Provide the (x, y) coordinate of the cell's center where the given text is located.  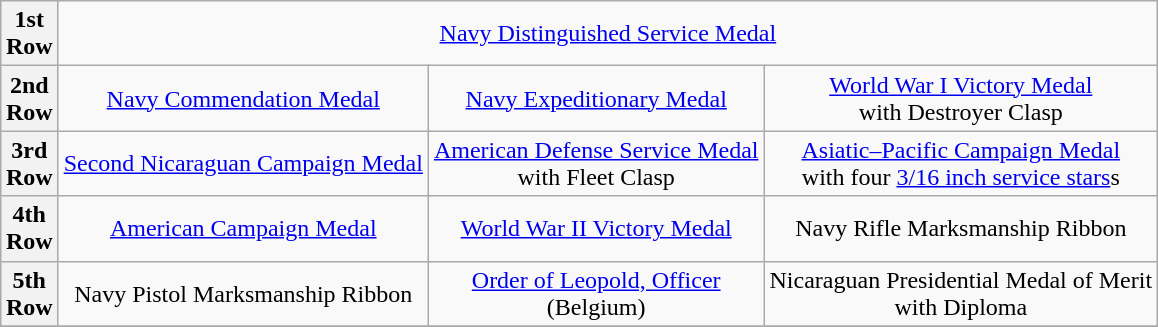
Order of Leopold, Officer (Belgium) (596, 294)
Asiatic–Pacific Campaign Medal with four 3/16 inch service starss (961, 164)
Navy Rifle Marksmanship Ribbon (961, 228)
American Defense Service Medal with Fleet Clasp (596, 164)
3rd Row (29, 164)
Navy Pistol Marksmanship Ribbon (243, 294)
2nd Row (29, 98)
5th Row (29, 294)
4th Row (29, 228)
Second Nicaraguan Campaign Medal (243, 164)
World War II Victory Medal (596, 228)
Nicaraguan Presidential Medal of Merit with Diploma (961, 294)
Navy Expeditionary Medal (596, 98)
Navy Commendation Medal (243, 98)
Navy Distinguished Service Medal (608, 34)
World War I Victory Medal with Destroyer Clasp (961, 98)
1st Row (29, 34)
American Campaign Medal (243, 228)
